Identify which cell holds the provided text, then report its [x, y] central coordinate. 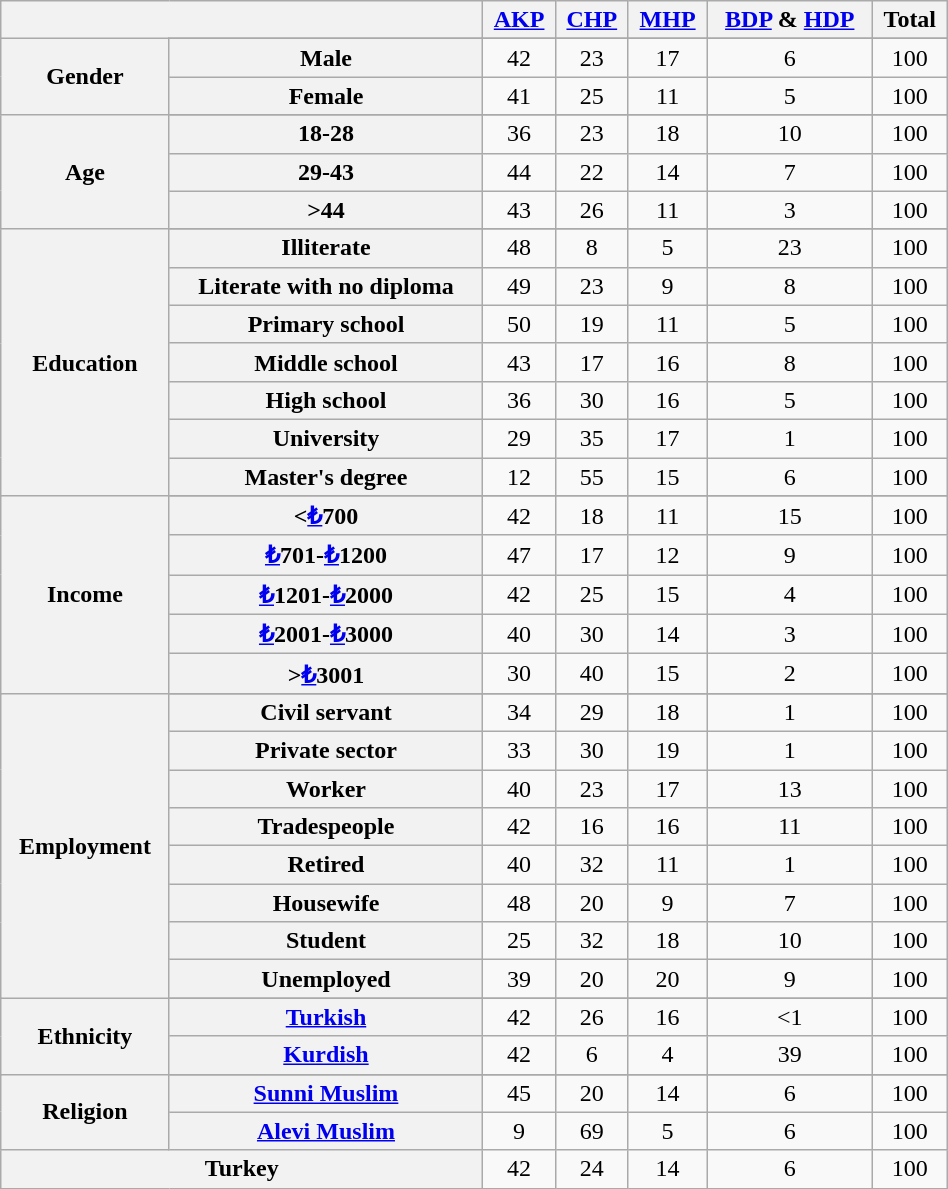
<₺700 [326, 516]
Religion [85, 1112]
22 [592, 172]
45 [520, 1093]
Income [85, 595]
>₺3001 [326, 674]
CHP [592, 20]
Private sector [326, 750]
Illiterate [326, 248]
Worker [326, 789]
BDP & HDP [790, 20]
29-43 [326, 172]
Tradespeople [326, 827]
Ethnicity [85, 1036]
24 [592, 1169]
Sunni Muslim [326, 1093]
Total [910, 20]
49 [520, 286]
Turkey [242, 1169]
Middle school [326, 362]
Primary school [326, 324]
Education [85, 362]
University [326, 438]
Female [326, 96]
47 [520, 555]
18-28 [326, 134]
₺1201-₺2000 [326, 595]
34 [520, 712]
High school [326, 400]
13 [790, 789]
₺2001-₺3000 [326, 634]
50 [520, 324]
AKP [520, 20]
Kurdish [326, 1055]
Master's degree [326, 477]
Housewife [326, 903]
Turkish [326, 1017]
33 [520, 750]
Civil servant [326, 712]
Male [326, 58]
Age [85, 172]
Literate with no diploma [326, 286]
Employment [85, 845]
Unemployed [326, 979]
35 [592, 438]
Student [326, 941]
55 [592, 477]
₺701-₺1200 [326, 555]
Retired [326, 865]
44 [520, 172]
MHP [668, 20]
41 [520, 96]
2 [790, 674]
>44 [326, 210]
69 [592, 1131]
Alevi Muslim [326, 1131]
Gender [85, 77]
<1 [790, 1017]
